From the cell containing the given text, extract its center point as [x, y] coordinate. 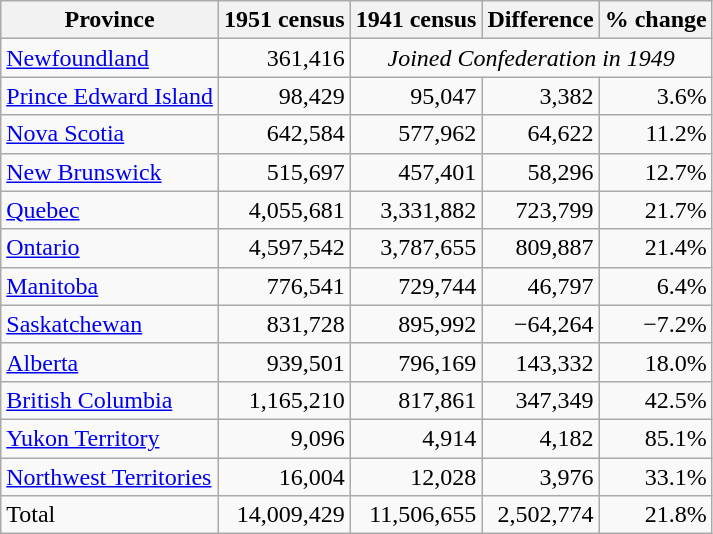
Alberta [110, 362]
3.6% [656, 96]
21.8% [656, 515]
58,296 [540, 172]
642,584 [284, 134]
3,331,882 [416, 210]
4,597,542 [284, 248]
143,332 [540, 362]
33.1% [656, 477]
4,055,681 [284, 210]
Ontario [110, 248]
12.7% [656, 172]
14,009,429 [284, 515]
Quebec [110, 210]
1941 census [416, 20]
85.1% [656, 438]
−7.2% [656, 324]
42.5% [656, 400]
347,349 [540, 400]
Province [110, 20]
New Brunswick [110, 172]
16,004 [284, 477]
95,047 [416, 96]
361,416 [284, 58]
11.2% [656, 134]
Yukon Territory [110, 438]
12,028 [416, 477]
4,182 [540, 438]
515,697 [284, 172]
457,401 [416, 172]
776,541 [284, 286]
% change [656, 20]
British Columbia [110, 400]
Manitoba [110, 286]
Total [110, 515]
64,622 [540, 134]
796,169 [416, 362]
6.4% [656, 286]
−64,264 [540, 324]
Prince Edward Island [110, 96]
939,501 [284, 362]
4,914 [416, 438]
9,096 [284, 438]
895,992 [416, 324]
Difference [540, 20]
3,382 [540, 96]
21.7% [656, 210]
809,887 [540, 248]
Saskatchewan [110, 324]
3,976 [540, 477]
11,506,655 [416, 515]
723,799 [540, 210]
Nova Scotia [110, 134]
3,787,655 [416, 248]
831,728 [284, 324]
817,861 [416, 400]
Joined Confederation in 1949 [531, 58]
1951 census [284, 20]
Newfoundland [110, 58]
2,502,774 [540, 515]
18.0% [656, 362]
21.4% [656, 248]
98,429 [284, 96]
577,962 [416, 134]
1,165,210 [284, 400]
Northwest Territories [110, 477]
46,797 [540, 286]
729,744 [416, 286]
